Return [X, Y] of the center of cell containing provided text 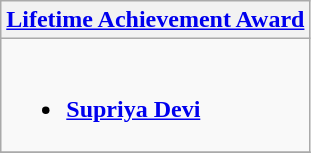
Supriya Devi [156, 96]
Lifetime Achievement Award [156, 20]
